Search for the cell housing the specified text and yield its [X, Y] center coordinate. 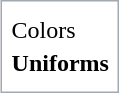
Colors [56, 30]
Uniforms [60, 63]
